Extract the [X, Y] coordinate from the center of the cell holding the provided text.  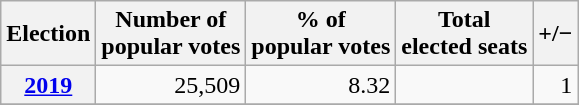
% ofpopular votes [321, 34]
1 [556, 85]
8.32 [321, 85]
Election [48, 34]
+/− [556, 34]
Totalelected seats [464, 34]
Number ofpopular votes [171, 34]
25,509 [171, 85]
2019 [48, 85]
